Scan for the cell matching the given text and deliver its [x, y] coordinate at center. 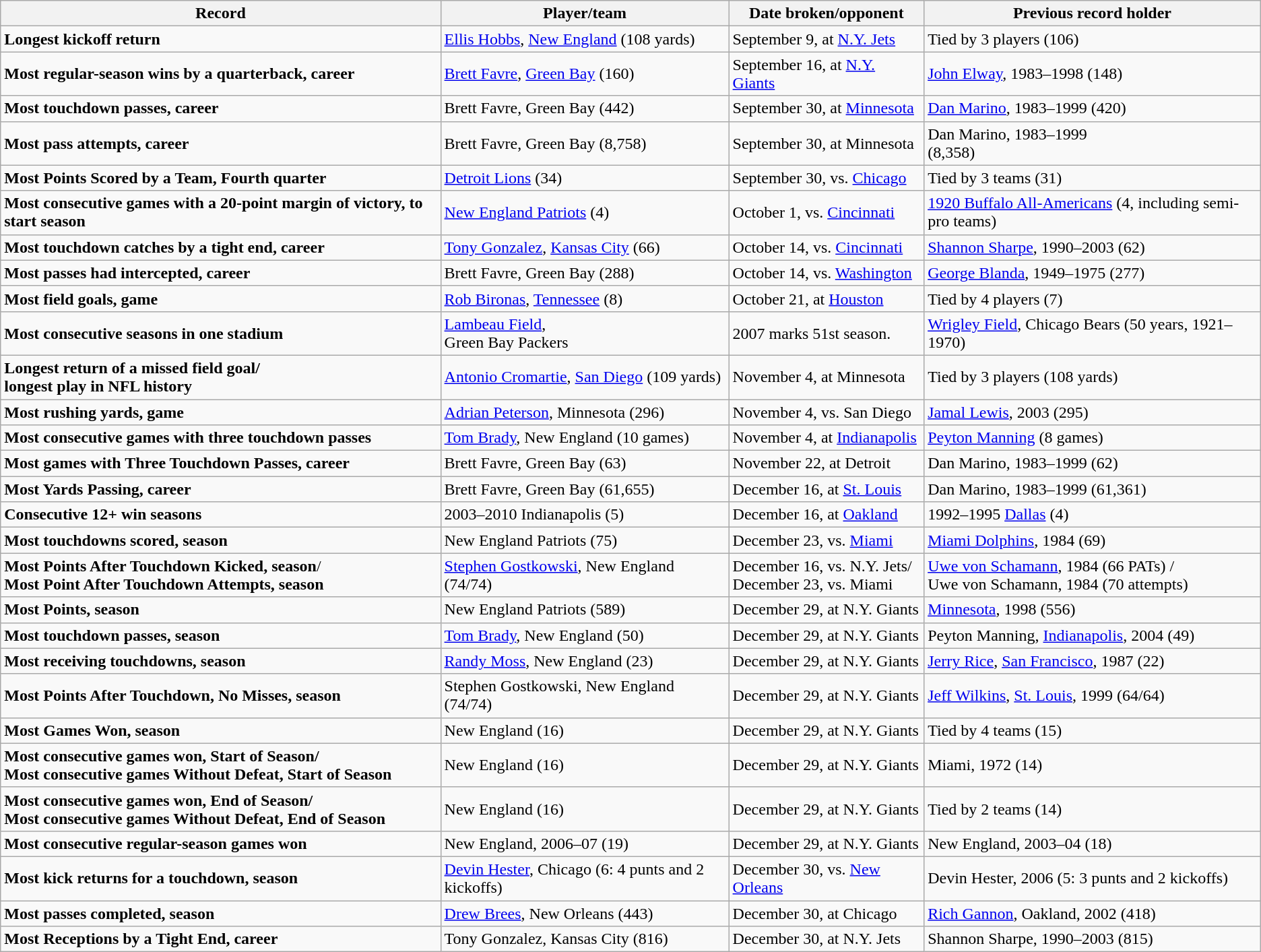
Shannon Sharpe, 1990–2003 (62) [1093, 247]
Record [221, 13]
December 30, at N.Y. Jets [827, 939]
Wrigley Field, Chicago Bears (50 years, 1921–1970) [1093, 333]
Brett Favre, Green Bay (63) [585, 464]
Rich Gannon, Oakland, 2002 (418) [1093, 913]
December 16, at St. Louis [827, 489]
George Blanda, 1949–1975 (277) [1093, 273]
Most receiving touchdowns, season [221, 661]
Most consecutive games with a 20-point margin of victory, to start season [221, 213]
John Elway, 1983–1998 (148) [1093, 74]
November 4, at Minnesota [827, 377]
Most Points Scored by a Team, Fourth quarter [221, 178]
Date broken/opponent [827, 13]
Tied by 4 teams (15) [1093, 730]
Peyton Manning (8 games) [1093, 438]
Brett Favre, Green Bay (442) [585, 108]
Tom Brady, New England (50) [585, 635]
Most pass attempts, career [221, 143]
Antonio Cromartie, San Diego (109 yards) [585, 377]
Jerry Rice, San Francisco, 1987 (22) [1093, 661]
December 30, vs. New Orleans [827, 879]
Most touchdown passes, career [221, 108]
Most Games Won, season [221, 730]
2003–2010 Indianapolis (5) [585, 515]
Tony Gonzalez, Kansas City (66) [585, 247]
Dan Marino, 1983–1999 (62) [1093, 464]
Most Points After Touchdown, No Misses, season [221, 695]
November 4, vs. San Diego [827, 412]
September 30, vs. Chicago [827, 178]
Most consecutive seasons in one stadium [221, 333]
Most touchdown catches by a tight end, career [221, 247]
1992–1995 Dallas (4) [1093, 515]
2007 marks 51st season. [827, 333]
Most kick returns for a touchdown, season [221, 879]
Tied by 2 teams (14) [1093, 808]
Most rushing yards, game [221, 412]
Brett Favre, Green Bay (8,758) [585, 143]
Most regular-season wins by a quarterback, career [221, 74]
Most Points, season [221, 610]
December 30, at Chicago [827, 913]
Most Receptions by a Tight End, career [221, 939]
Tied by 4 players (7) [1093, 298]
Peyton Manning, Indianapolis, 2004 (49) [1093, 635]
Most passes completed, season [221, 913]
New England, 2006–07 (19) [585, 844]
Most touchdowns scored, season [221, 540]
Longest kickoff return [221, 39]
Most Points After Touchdown Kicked, season/Most Point After Touchdown Attempts, season [221, 575]
September 16, at N.Y. Giants [827, 74]
Detroit Lions (34) [585, 178]
Tom Brady, New England (10 games) [585, 438]
Tied by 3 players (108 yards) [1093, 377]
Shannon Sharpe, 1990–2003 (815) [1093, 939]
October 21, at Houston [827, 298]
Brett Favre, Green Bay (288) [585, 273]
Jeff Wilkins, St. Louis, 1999 (64/64) [1093, 695]
October 1, vs. Cincinnati [827, 213]
Previous record holder [1093, 13]
Randy Moss, New England (23) [585, 661]
November 4, at Indianapolis [827, 438]
Tied by 3 players (106) [1093, 39]
December 23, vs. Miami [827, 540]
Jamal Lewis, 2003 (295) [1093, 412]
Longest return of a missed field goal/longest play in NFL history [221, 377]
Tony Gonzalez, Kansas City (816) [585, 939]
December 16, vs. N.Y. Jets/December 23, vs. Miami [827, 575]
Lambeau Field,Green Bay Packers [585, 333]
Most touchdown passes, season [221, 635]
1920 Buffalo All-Americans (4, including semi-pro teams) [1093, 213]
Most consecutive regular-season games won [221, 844]
Dan Marino, 1983–1999(8,358) [1093, 143]
Drew Brees, New Orleans (443) [585, 913]
Most passes had intercepted, career [221, 273]
Uwe von Schamann, 1984 (66 PATs) /Uwe von Schamann, 1984 (70 attempts) [1093, 575]
Player/team [585, 13]
October 14, vs. Washington [827, 273]
Most consecutive games won, End of Season/Most consecutive games Without Defeat, End of Season [221, 808]
New England, 2003–04 (18) [1093, 844]
Dan Marino, 1983–1999 (420) [1093, 108]
November 22, at Detroit [827, 464]
September 9, at N.Y. Jets [827, 39]
Devin Hester, 2006 (5: 3 punts and 2 kickoffs) [1093, 879]
Minnesota, 1998 (556) [1093, 610]
Miami Dolphins, 1984 (69) [1093, 540]
Dan Marino, 1983–1999 (61,361) [1093, 489]
Devin Hester, Chicago (6: 4 punts and 2 kickoffs) [585, 879]
December 16, at Oakland [827, 515]
Rob Bironas, Tennessee (8) [585, 298]
New England Patriots (75) [585, 540]
Brett Favre, Green Bay (160) [585, 74]
Ellis Hobbs, New England (108 yards) [585, 39]
October 14, vs. Cincinnati [827, 247]
Most consecutive games won, Start of Season/Most consecutive games Without Defeat, Start of Season [221, 765]
New England Patriots (589) [585, 610]
Brett Favre, Green Bay (61,655) [585, 489]
Most field goals, game [221, 298]
Most games with Three Touchdown Passes, career [221, 464]
Adrian Peterson, Minnesota (296) [585, 412]
Consecutive 12+ win seasons [221, 515]
New England Patriots (4) [585, 213]
Most Yards Passing, career [221, 489]
Most consecutive games with three touchdown passes [221, 438]
Tied by 3 teams (31) [1093, 178]
Miami, 1972 (14) [1093, 765]
